Capture the cell that displays the provided text and extract its [x, y] central coordinate. 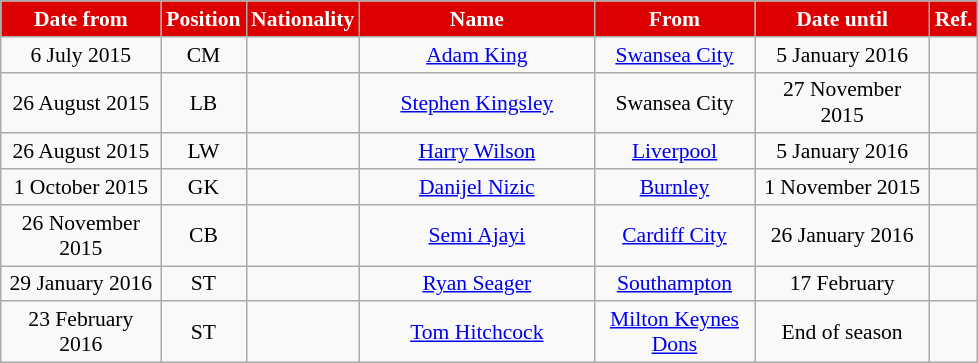
End of season [842, 332]
23 February 2016 [81, 332]
LW [204, 152]
Stephen Kingsley [476, 102]
Date from [81, 19]
Ref. [954, 19]
Position [204, 19]
Name [476, 19]
Ryan Seager [476, 284]
Nationality [302, 19]
17 February [842, 284]
Cardiff City [674, 236]
Harry Wilson [476, 152]
Southampton [674, 284]
Liverpool [674, 152]
1 October 2015 [81, 187]
From [674, 19]
Tom Hitchcock [476, 332]
1 November 2015 [842, 187]
Milton Keynes Dons [674, 332]
GK [204, 187]
LB [204, 102]
26 January 2016 [842, 236]
29 January 2016 [81, 284]
Date until [842, 19]
CB [204, 236]
CM [204, 55]
6 July 2015 [81, 55]
Semi Ajayi [476, 236]
26 November 2015 [81, 236]
27 November 2015 [842, 102]
Danijel Nizic [476, 187]
Burnley [674, 187]
Adam King [476, 55]
